Detect which cell encompasses the target text, then output its [x, y] center coordinate. 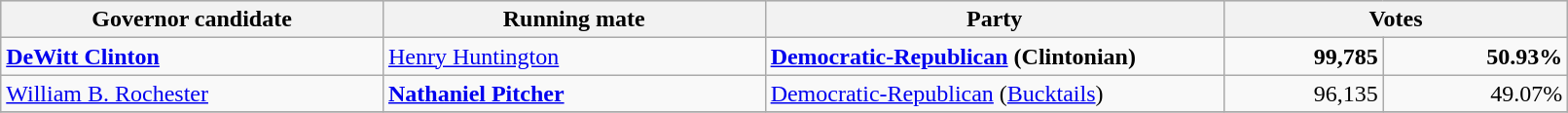
Henry Huntington [574, 56]
Democratic-Republican (Clintonian) [995, 56]
Party [995, 19]
Nathaniel Pitcher [574, 94]
50.93% [1476, 56]
99,785 [1303, 56]
96,135 [1303, 94]
Governor candidate [193, 19]
Running mate [574, 19]
Votes [1396, 19]
William B. Rochester [193, 94]
49.07% [1476, 94]
DeWitt Clinton [193, 56]
Democratic-Republican (Bucktails) [995, 94]
